Locate the cell with the specified text and output its (X, Y) center coordinate. 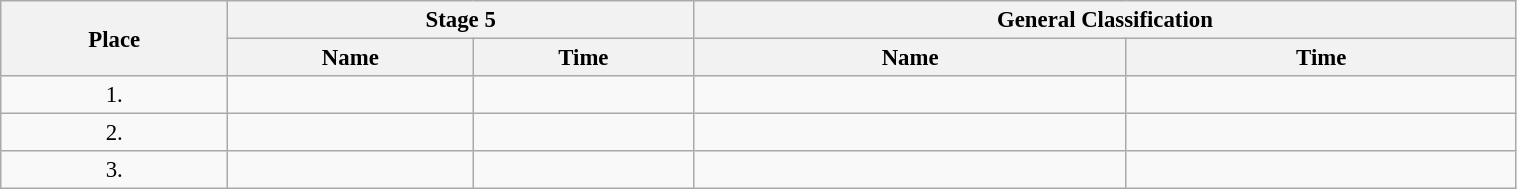
2. (114, 133)
Place (114, 38)
1. (114, 95)
General Classification (1105, 20)
Stage 5 (461, 20)
3. (114, 170)
